Detect which cell encompasses the target text, then output its [X, Y] center coordinate. 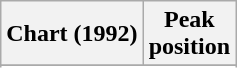
Peakposition [189, 34]
Chart (1992) [72, 34]
